Search for the cell housing the specified text and yield its (X, Y) center coordinate. 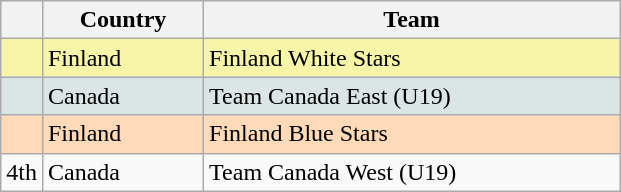
Team Canada West (U19) (412, 172)
Finland Blue Stars (412, 134)
4th (22, 172)
Country (122, 20)
Team (412, 20)
Team Canada East (U19) (412, 96)
Finland White Stars (412, 58)
